Scan for the cell matching the given text and deliver its [X, Y] coordinate at center. 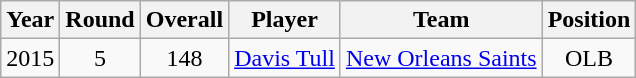
Position [589, 20]
New Orleans Saints [441, 58]
Round [100, 20]
Player [285, 20]
Year [30, 20]
148 [184, 58]
Davis Tull [285, 58]
Team [441, 20]
Overall [184, 20]
OLB [589, 58]
5 [100, 58]
2015 [30, 58]
